Detect which cell encompasses the target text, then output its [X, Y] center coordinate. 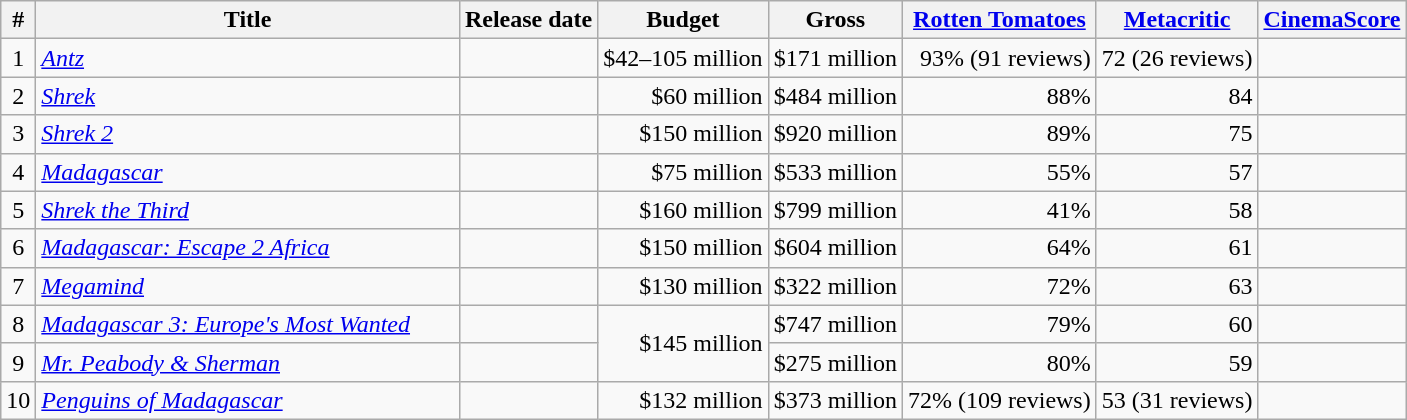
Gross [835, 20]
5 [18, 210]
CinemaScore [1332, 20]
55% [1000, 172]
# [18, 20]
$275 million [835, 362]
$604 million [835, 248]
79% [1000, 324]
$373 million [835, 400]
75 [1177, 134]
Rotten Tomatoes [1000, 20]
84 [1177, 96]
$322 million [835, 286]
57 [1177, 172]
7 [18, 286]
53 (31 reviews) [1177, 400]
Metacritic [1177, 20]
$533 million [835, 172]
41% [1000, 210]
$42–105 million [683, 58]
60 [1177, 324]
$130 million [683, 286]
$60 million [683, 96]
72% [1000, 286]
Antz [248, 58]
72% (109 reviews) [1000, 400]
93% (91 reviews) [1000, 58]
$484 million [835, 96]
Shrek [248, 96]
$171 million [835, 58]
10 [18, 400]
6 [18, 248]
$75 million [683, 172]
89% [1000, 134]
8 [18, 324]
4 [18, 172]
2 [18, 96]
$799 million [835, 210]
$145 million [683, 343]
Title [248, 20]
3 [18, 134]
1 [18, 58]
58 [1177, 210]
Penguins of Madagascar [248, 400]
9 [18, 362]
Shrek the Third [248, 210]
$132 million [683, 400]
72 (26 reviews) [1177, 58]
$160 million [683, 210]
Release date [528, 20]
59 [1177, 362]
Shrek 2 [248, 134]
64% [1000, 248]
$920 million [835, 134]
$747 million [835, 324]
61 [1177, 248]
Megamind [248, 286]
Madagascar [248, 172]
Madagascar 3: Europe's Most Wanted [248, 324]
63 [1177, 286]
80% [1000, 362]
Madagascar: Escape 2 Africa [248, 248]
88% [1000, 96]
Budget [683, 20]
Mr. Peabody & Sherman [248, 362]
